Capture the cell that displays the provided text and extract its [X, Y] central coordinate. 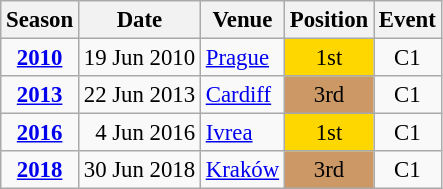
Date [139, 20]
Prague [242, 58]
Cardiff [242, 95]
Ivrea [242, 133]
Kraków [242, 170]
4 Jun 2016 [139, 133]
Position [328, 20]
30 Jun 2018 [139, 170]
22 Jun 2013 [139, 95]
19 Jun 2010 [139, 58]
Venue [242, 20]
2016 [40, 133]
Event [408, 20]
2013 [40, 95]
2018 [40, 170]
Season [40, 20]
2010 [40, 58]
